Return [X, Y] of the center of cell containing provided text 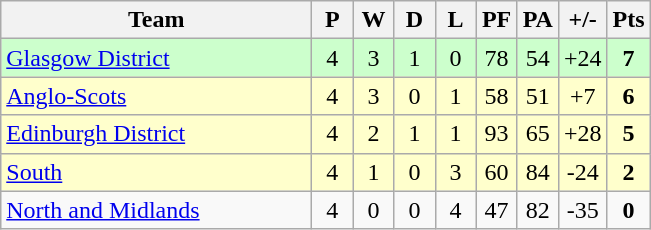
82 [538, 210]
+7 [582, 96]
+28 [582, 134]
North and Midlands [156, 210]
PF [496, 20]
L [456, 20]
Glasgow District [156, 58]
Anglo-Scots [156, 96]
93 [496, 134]
South [156, 172]
+/- [582, 20]
PA [538, 20]
P [332, 20]
54 [538, 58]
D [414, 20]
-35 [582, 210]
5 [628, 134]
Pts [628, 20]
Edinburgh District [156, 134]
78 [496, 58]
60 [496, 172]
-24 [582, 172]
+24 [582, 58]
Team [156, 20]
7 [628, 58]
84 [538, 172]
47 [496, 210]
W [374, 20]
65 [538, 134]
6 [628, 96]
51 [538, 96]
58 [496, 96]
